Find where the given text appears and provide that cell's center as (x, y) coordinate. 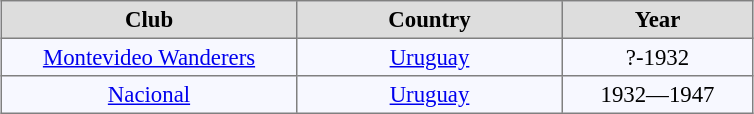
?-1932 (657, 57)
Club (149, 20)
1932—1947 (657, 95)
Nacional (149, 95)
Country (430, 20)
Montevideo Wanderers (149, 57)
Year (657, 20)
